Return [X, Y] of the center of cell containing provided text 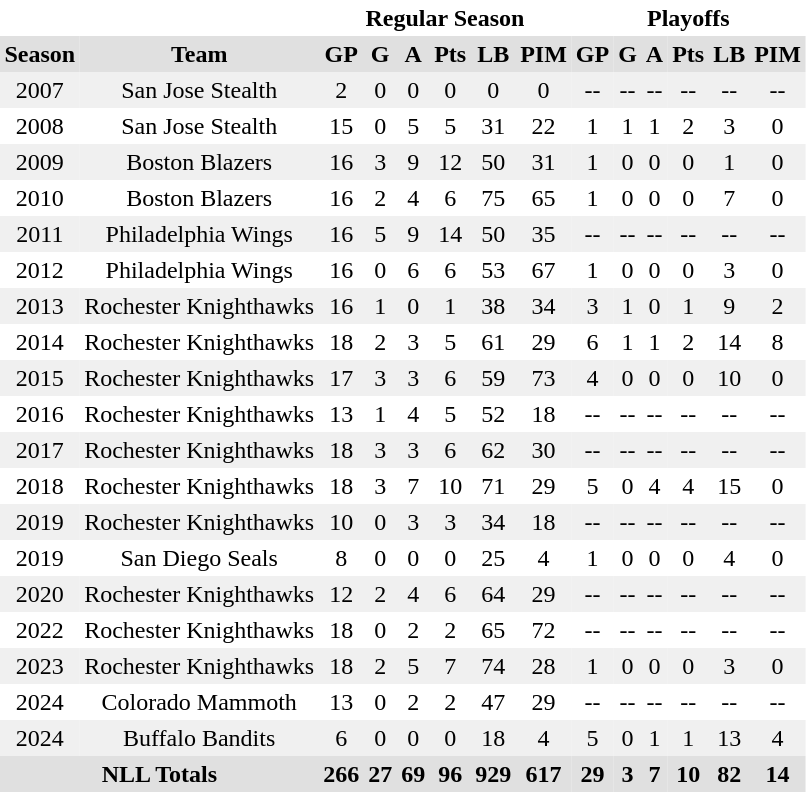
62 [494, 450]
61 [494, 342]
59 [494, 378]
35 [544, 234]
266 [342, 774]
38 [494, 306]
2014 [40, 342]
2020 [40, 594]
47 [494, 702]
2016 [40, 414]
73 [544, 378]
25 [494, 558]
617 [544, 774]
2011 [40, 234]
67 [544, 270]
2013 [40, 306]
Team [200, 54]
22 [544, 126]
64 [494, 594]
30 [544, 450]
2007 [40, 90]
17 [342, 378]
82 [730, 774]
Playoffs [688, 18]
San Diego Seals [200, 558]
2017 [40, 450]
2023 [40, 666]
2010 [40, 198]
75 [494, 198]
Colorado Mammoth [200, 702]
2009 [40, 162]
2012 [40, 270]
53 [494, 270]
28 [544, 666]
929 [494, 774]
69 [414, 774]
NLL Totals [160, 774]
Buffalo Bandits [200, 738]
2018 [40, 486]
2022 [40, 630]
74 [494, 666]
72 [544, 630]
2015 [40, 378]
27 [380, 774]
Season [40, 54]
Regular Season [446, 18]
52 [494, 414]
71 [494, 486]
2008 [40, 126]
96 [450, 774]
